Search for the cell housing the specified text and yield its [x, y] center coordinate. 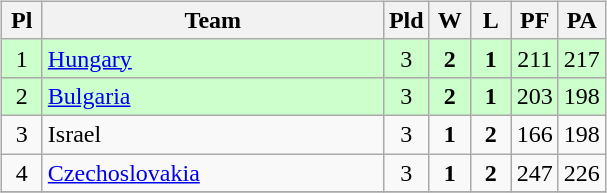
4 [22, 173]
Israel [212, 134]
247 [534, 173]
Bulgaria [212, 96]
226 [582, 173]
166 [534, 134]
L [490, 20]
217 [582, 58]
PA [582, 20]
Pld [406, 20]
PF [534, 20]
Czechoslovakia [212, 173]
Team [212, 20]
Hungary [212, 58]
W [450, 20]
211 [534, 58]
203 [534, 96]
Pl [22, 20]
